Provide the (X, Y) coordinate of the cell's center where the given text is located.  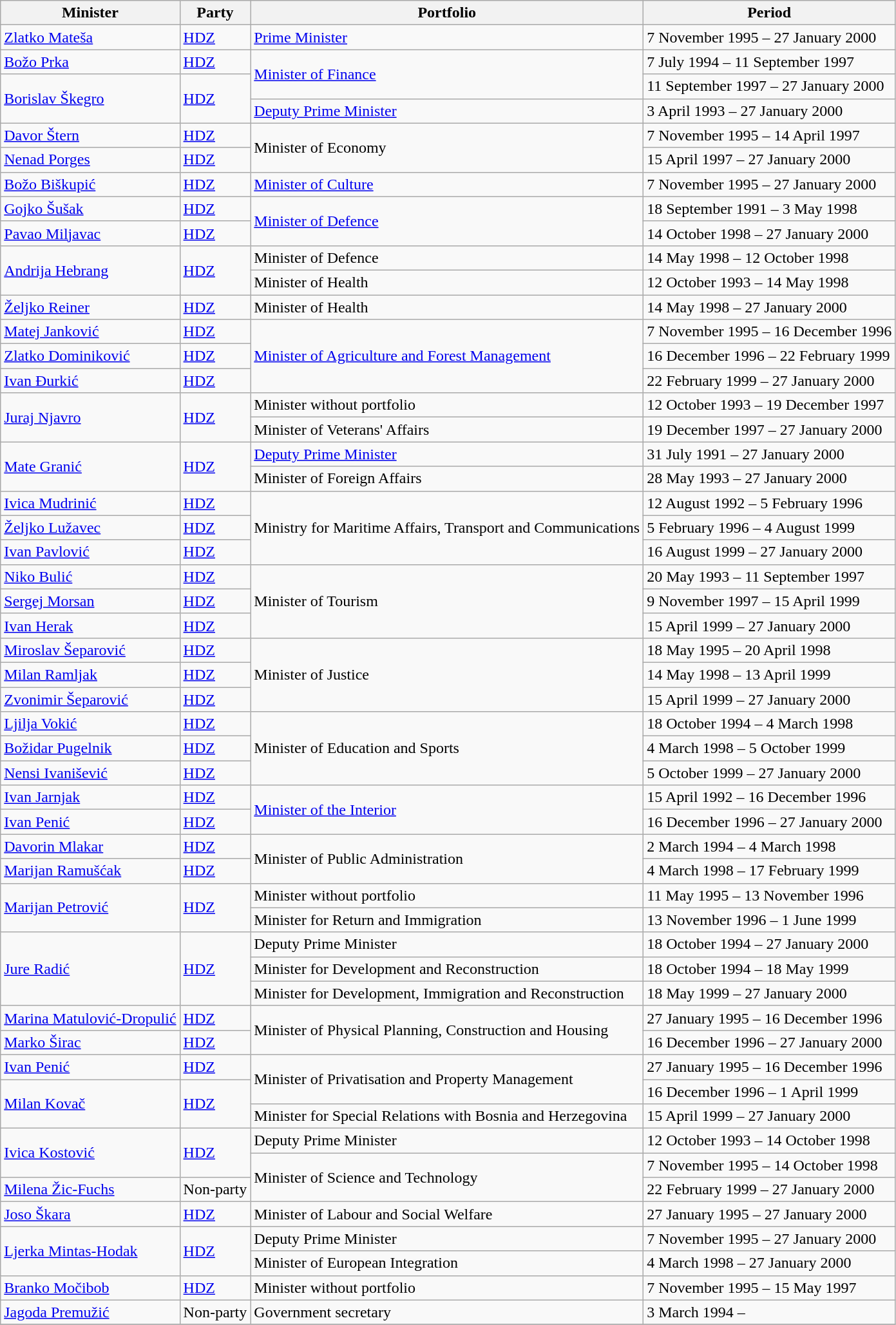
5 October 1999 – 27 January 2000 (769, 773)
Ivan Jarnjak (90, 797)
Pavao Miljavac (90, 233)
Nenad Porges (90, 160)
2 March 1994 – 4 March 1998 (769, 846)
Branko Močibob (90, 1288)
Ministry for Maritime Affairs, Transport and Communications (447, 528)
Matej Janković (90, 332)
14 May 1998 – 13 April 1999 (769, 674)
7 November 1995 – 16 December 1996 (769, 332)
Minister of Agriculture and Forest Management (447, 356)
Period (769, 13)
Božidar Pugelnik (90, 748)
Minister of Finance (447, 74)
Davorin Mlakar (90, 846)
Ivica Kostović (90, 1153)
16 December 1996 – 1 April 1999 (769, 1092)
12 August 1992 – 5 February 1996 (769, 503)
Minister of Tourism (447, 601)
4 March 1998 – 27 January 2000 (769, 1263)
Sergej Morsan (90, 601)
3 March 1994 – (769, 1312)
Minister of the Interior (447, 810)
Minister of Labour and Social Welfare (447, 1214)
Ivan Herak (90, 625)
Željko Lužavec (90, 528)
Minister for Return and Immigration (447, 920)
Juraj Njavro (90, 417)
Ivica Mudrinić (90, 503)
7 July 1994 – 11 September 1997 (769, 62)
11 September 1997 – 27 January 2000 (769, 86)
Nensi Ivanišević (90, 773)
Andrija Hebrang (90, 270)
Minister of Economy (447, 148)
27 January 1995 – 27 January 2000 (769, 1214)
Željko Reiner (90, 307)
18 September 1991 – 3 May 1998 (769, 209)
12 October 1993 – 14 May 1998 (769, 282)
Minister for Development, Immigration and Reconstruction (447, 993)
Mate Granić (90, 466)
Miroslav Šeparović (90, 650)
Minister of Science and Technology (447, 1177)
11 May 1995 – 13 November 1996 (769, 895)
Prime Minister (447, 37)
14 October 1998 – 27 January 2000 (769, 233)
18 October 1994 – 27 January 2000 (769, 944)
Zlatko Mateša (90, 37)
Minister of European Integration (447, 1263)
Minister of Privatisation and Property Management (447, 1079)
14 May 1998 – 12 October 1998 (769, 258)
Joso Škara (90, 1214)
19 December 1997 – 27 January 2000 (769, 430)
7 November 1995 – 15 May 1997 (769, 1288)
Minister of Veterans' Affairs (447, 430)
Marijan Ramušćak (90, 871)
Niko Bulić (90, 577)
31 July 1991 – 27 January 2000 (769, 454)
Minister of Culture (447, 184)
Minister of Justice (447, 674)
14 May 1998 – 27 January 2000 (769, 307)
3 April 1993 – 27 January 2000 (769, 111)
Božo Prka (90, 62)
20 May 1993 – 11 September 1997 (769, 577)
Marijan Petrović (90, 908)
18 May 1995 – 20 April 1998 (769, 650)
5 February 1996 – 4 August 1999 (769, 528)
Zvonimir Šeparović (90, 699)
Marina Matulović-Dropulić (90, 1018)
4 March 1998 – 5 October 1999 (769, 748)
Gojko Šušak (90, 209)
15 April 1992 – 16 December 1996 (769, 797)
16 December 1996 – 22 February 1999 (769, 356)
12 October 1993 – 19 December 1997 (769, 405)
Jagoda Premužić (90, 1312)
Milan Ramljak (90, 674)
18 October 1994 – 18 May 1999 (769, 969)
Minister of Public Administration (447, 859)
Marko Širac (90, 1042)
15 April 1997 – 27 January 2000 (769, 160)
Portfolio (447, 13)
16 August 1999 – 27 January 2000 (769, 552)
Zlatko Dominiković (90, 356)
Davor Štern (90, 135)
18 May 1999 – 27 January 2000 (769, 993)
Minister of Education and Sports (447, 748)
28 May 1993 – 27 January 2000 (769, 479)
Borislav Škegro (90, 99)
Minister (90, 13)
Ljerka Mintas-Hodak (90, 1251)
Government secretary (447, 1312)
18 October 1994 – 4 March 1998 (769, 724)
Jure Radić (90, 969)
9 November 1997 – 15 April 1999 (769, 601)
Minister for Development and Reconstruction (447, 969)
7 November 1995 – 14 April 1997 (769, 135)
12 October 1993 – 14 October 1998 (769, 1141)
Minister for Special Relations with Bosnia and Herzegovina (447, 1116)
7 November 1995 – 14 October 1998 (769, 1165)
Milan Kovač (90, 1104)
Ljilja Vokić (90, 724)
Minister of Foreign Affairs (447, 479)
Ivan Đurkić (90, 381)
Ivan Pavlović (90, 552)
4 March 1998 – 17 February 1999 (769, 871)
Minister of Physical Planning, Construction and Housing (447, 1030)
Party (215, 13)
Milena Žic-Fuchs (90, 1190)
Božo Biškupić (90, 184)
13 November 1996 – 1 June 1999 (769, 920)
